Detect which cell encompasses the target text, then output its (x, y) center coordinate. 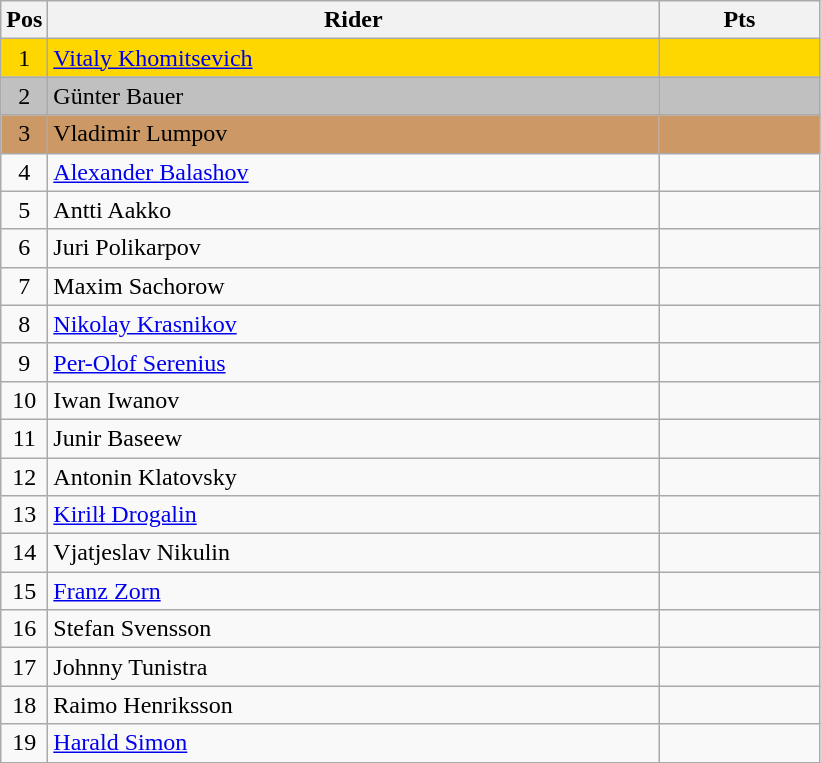
Kirilł Drogalin (354, 515)
Johnny Tunistra (354, 667)
Stefan Svensson (354, 629)
Vladimir Lumpov (354, 134)
Pos (24, 20)
15 (24, 591)
Antonin Klatovsky (354, 477)
4 (24, 172)
Nikolay Krasnikov (354, 324)
19 (24, 743)
Maxim Sachorow (354, 286)
6 (24, 248)
Antti Aakko (354, 210)
Harald Simon (354, 743)
Alexander Balashov (354, 172)
Vitaly Khomitsevich (354, 58)
17 (24, 667)
Junir Baseew (354, 438)
12 (24, 477)
Juri Polikarpov (354, 248)
10 (24, 400)
Rider (354, 20)
Iwan Iwanov (354, 400)
8 (24, 324)
3 (24, 134)
5 (24, 210)
14 (24, 553)
Pts (740, 20)
Franz Zorn (354, 591)
2 (24, 96)
13 (24, 515)
7 (24, 286)
Raimo Henriksson (354, 705)
11 (24, 438)
Vjatjeslav Nikulin (354, 553)
16 (24, 629)
1 (24, 58)
9 (24, 362)
Per-Olof Serenius (354, 362)
18 (24, 705)
Günter Bauer (354, 96)
